For the text-containing cell, return its midpoint in [X, Y] coordinate format. 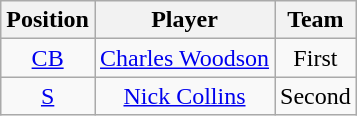
Position [48, 20]
CB [48, 58]
First [316, 58]
S [48, 96]
Charles Woodson [184, 58]
Player [184, 20]
Second [316, 96]
Team [316, 20]
Nick Collins [184, 96]
